Search for the cell housing the specified text and yield its [x, y] center coordinate. 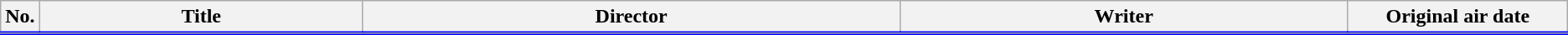
Director [632, 17]
Title [201, 17]
Original air date [1457, 17]
No. [20, 17]
Writer [1124, 17]
